Return [X, Y] of the center of cell containing provided text 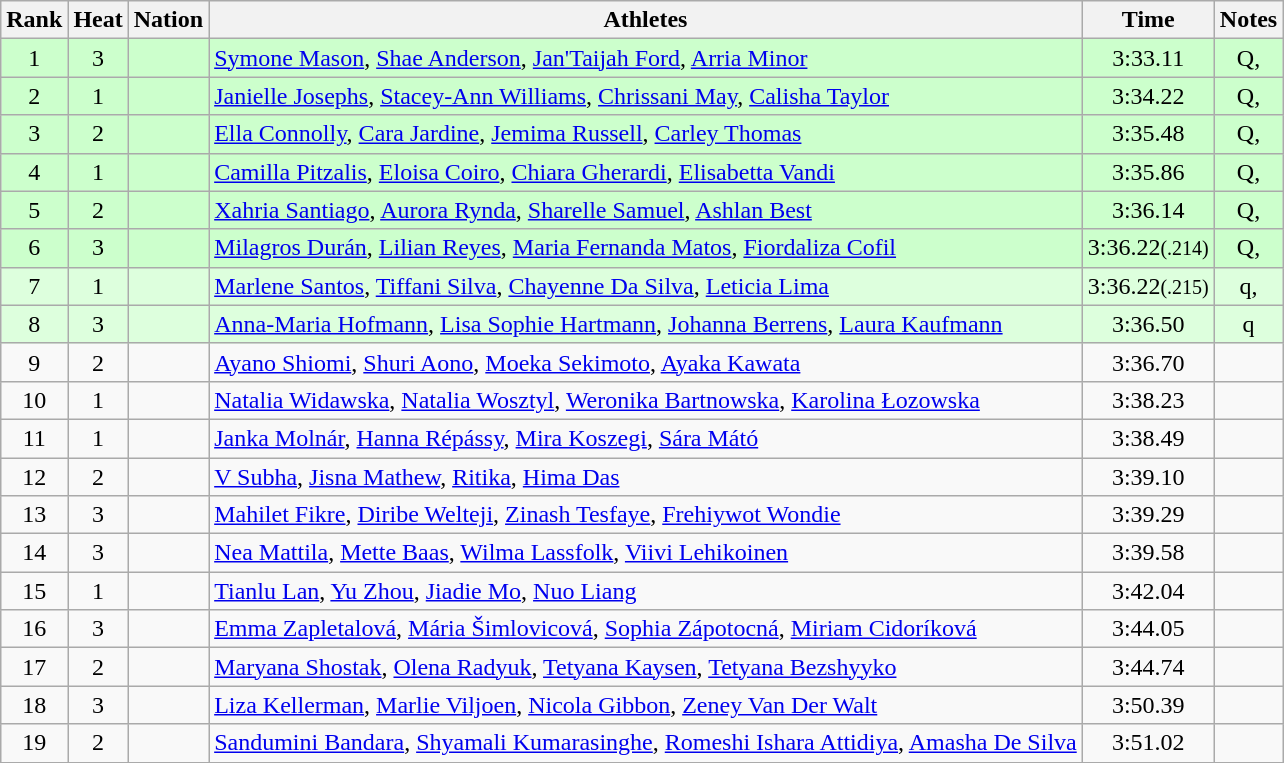
3:35.48 [1148, 134]
Notes [1248, 20]
3:35.86 [1148, 172]
3:44.74 [1148, 667]
6 [34, 248]
12 [34, 477]
3:38.23 [1148, 400]
11 [34, 438]
Maryana Shostak, Olena Radyuk, Tetyana Kaysen, Tetyana Bezshyyko [646, 667]
3:34.22 [1148, 96]
Symone Mason, Shae Anderson, Jan'Taijah Ford, Arria Minor [646, 58]
Heat [98, 20]
Janka Molnár, Hanna Répássy, Mira Koszegi, Sára Mátó [646, 438]
Natalia Widawska, Natalia Wosztyl, Weronika Bartnowska, Karolina Łozowska [646, 400]
3:36.14 [1148, 210]
10 [34, 400]
Xahria Santiago, Aurora Rynda, Sharelle Samuel, Ashlan Best [646, 210]
3:39.10 [1148, 477]
Milagros Durán, Lilian Reyes, Maria Fernanda Matos, Fiordaliza Cofil [646, 248]
8 [34, 324]
3:50.39 [1148, 705]
Marlene Santos, Tiffani Silva, Chayenne Da Silva, Leticia Lima [646, 286]
3:36.22(.215) [1148, 286]
16 [34, 629]
Mahilet Fikre, Diribe Welteji, Zinash Tesfaye, Frehiywot Wondie [646, 515]
Ayano Shiomi, Shuri Aono, Moeka Sekimoto, Ayaka Kawata [646, 362]
Camilla Pitzalis, Eloisa Coiro, Chiara Gherardi, Elisabetta Vandi [646, 172]
q, [1248, 286]
17 [34, 667]
Liza Kellerman, Marlie Viljoen, Nicola Gibbon, Zeney Van Der Walt [646, 705]
3:44.05 [1148, 629]
Sandumini Bandara, Shyamali Kumarasinghe, Romeshi Ishara Attidiya, Amasha De Silva [646, 743]
Nea Mattila, Mette Baas, Wilma Lassfolk, Viivi Lehikoinen [646, 553]
14 [34, 553]
15 [34, 591]
3:36.70 [1148, 362]
Nation [168, 20]
18 [34, 705]
9 [34, 362]
5 [34, 210]
19 [34, 743]
3:36.50 [1148, 324]
Ella Connolly, Cara Jardine, Jemima Russell, Carley Thomas [646, 134]
13 [34, 515]
Emma Zapletalová, Mária Šimlovicová, Sophia Zápotocná, Miriam Cidoríková [646, 629]
q [1248, 324]
Time [1148, 20]
Rank [34, 20]
3:36.22(.214) [1148, 248]
Anna-Maria Hofmann, Lisa Sophie Hartmann, Johanna Berrens, Laura Kaufmann [646, 324]
3:39.58 [1148, 553]
3:39.29 [1148, 515]
4 [34, 172]
Athletes [646, 20]
7 [34, 286]
V Subha, Jisna Mathew, Ritika, Hima Das [646, 477]
3:42.04 [1148, 591]
3:51.02 [1148, 743]
3:38.49 [1148, 438]
Tianlu Lan, Yu Zhou, Jiadie Mo, Nuo Liang [646, 591]
Janielle Josephs, Stacey-Ann Williams, Chrissani May, Calisha Taylor [646, 96]
3:33.11 [1148, 58]
